Provide the (X, Y) coordinate of the cell's center where the given text is located.  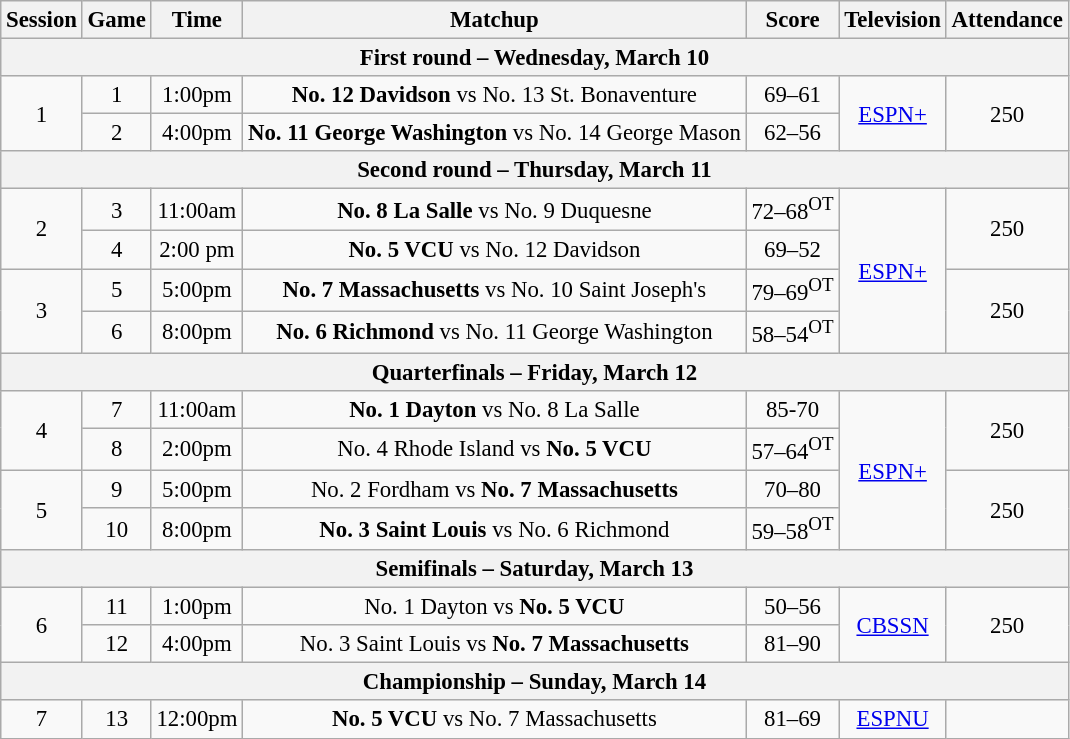
12:00pm (197, 720)
8 (116, 449)
69–61 (792, 95)
No. 1 Dayton vs No. 8 La Salle (494, 410)
No. 7 Massachusetts vs No. 10 Saint Joseph's (494, 290)
No. 6 Richmond vs No. 11 George Washington (494, 332)
Second round – Thursday, March 11 (534, 170)
No. 11 George Washington vs No. 14 George Mason (494, 133)
No. 5 VCU vs No. 12 Davidson (494, 250)
70–80 (792, 489)
62–56 (792, 133)
81–69 (792, 720)
Semifinals – Saturday, March 13 (534, 569)
9 (116, 489)
58–54OT (792, 332)
Score (792, 20)
2:00pm (197, 449)
Game (116, 20)
Television (892, 20)
No. 8 La Salle vs No. 9 Duquesne (494, 210)
No. 4 Rhode Island vs No. 5 VCU (494, 449)
No. 12 Davidson vs No. 13 St. Bonaventure (494, 95)
81–90 (792, 644)
CBSSN (892, 626)
10 (116, 529)
First round – Wednesday, March 10 (534, 58)
12 (116, 644)
ESPNU (892, 720)
2:00 pm (197, 250)
85-70 (792, 410)
50–56 (792, 607)
69–52 (792, 250)
No. 2 Fordham vs No. 7 Massachusetts (494, 489)
Attendance (1007, 20)
72–68OT (792, 210)
No. 3 Saint Louis vs No. 7 Massachusetts (494, 644)
59–58OT (792, 529)
No. 3 Saint Louis vs No. 6 Richmond (494, 529)
No. 5 VCU vs No. 7 Massachusetts (494, 720)
79–69OT (792, 290)
Championship – Sunday, March 14 (534, 682)
No. 1 Dayton vs No. 5 VCU (494, 607)
11 (116, 607)
Session (42, 20)
13 (116, 720)
Time (197, 20)
57–64OT (792, 449)
Quarterfinals – Friday, March 12 (534, 372)
Matchup (494, 20)
